Determine the [x, y] coordinate at the center of the cell enclosing the given text.  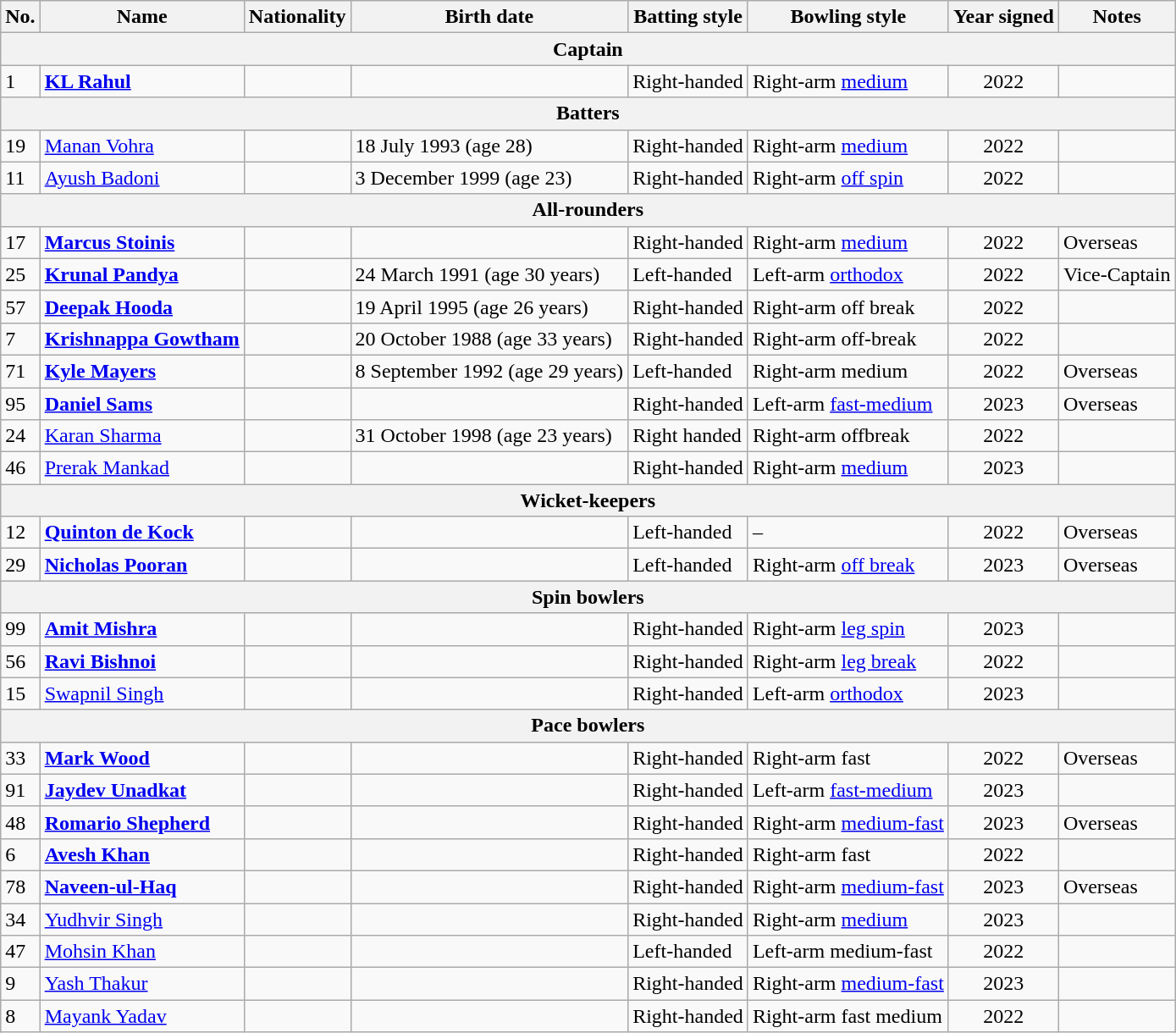
– [848, 533]
Name [142, 17]
8 [20, 1016]
34 [20, 919]
Right-arm off spin [848, 178]
All-rounders [588, 210]
Ravi Bishnoi [142, 661]
71 [20, 371]
Mayank Yadav [142, 1016]
Batters [588, 113]
Karan Sharma [142, 436]
No. [20, 17]
Krunal Pandya [142, 274]
15 [20, 693]
Mohsin Khan [142, 952]
Birth date [489, 17]
Kyle Mayers [142, 371]
Marcus Stoinis [142, 242]
47 [20, 952]
Right handed [688, 436]
78 [20, 887]
19 April 1995 (age 26 years) [489, 307]
Right-arm leg spin [848, 629]
95 [20, 404]
Daniel Sams [142, 404]
25 [20, 274]
Prerak Mankad [142, 468]
56 [20, 661]
Ayush Badoni [142, 178]
19 [20, 146]
Manan Vohra [142, 146]
Naveen-ul-Haq [142, 887]
8 September 1992 (age 29 years) [489, 371]
Wicket-keepers [588, 500]
Right-arm fast medium [848, 1016]
Swapnil Singh [142, 693]
9 [20, 984]
20 October 1988 (age 33 years) [489, 339]
Jaydev Unadkat [142, 790]
46 [20, 468]
17 [20, 242]
Deepak Hooda [142, 307]
Krishnappa Gowtham [142, 339]
Right-arm leg break [848, 661]
KL Rahul [142, 81]
Yash Thakur [142, 984]
Vice-Captain [1117, 274]
Amit Mishra [142, 629]
24 [20, 436]
Pace bowlers [588, 726]
99 [20, 629]
Romario Shepherd [142, 822]
Right-arm off-break [848, 339]
33 [20, 758]
Nationality [297, 17]
24 March 1991 (age 30 years) [489, 274]
6 [20, 854]
1 [20, 81]
Bowling style [848, 17]
57 [20, 307]
3 December 1999 (age 23) [489, 178]
Avesh Khan [142, 854]
Year signed [1003, 17]
Notes [1117, 17]
Yudhvir Singh [142, 919]
Right-arm offbreak [848, 436]
31 October 1998 (age 23 years) [489, 436]
Mark Wood [142, 758]
91 [20, 790]
12 [20, 533]
18 July 1993 (age 28) [489, 146]
11 [20, 178]
48 [20, 822]
Nicholas Pooran [142, 565]
Left-arm medium-fast [848, 952]
29 [20, 565]
Batting style [688, 17]
Quinton de Kock [142, 533]
Captain [588, 49]
Spin bowlers [588, 597]
7 [20, 339]
